For the text-containing cell, return its midpoint in (x, y) coordinate format. 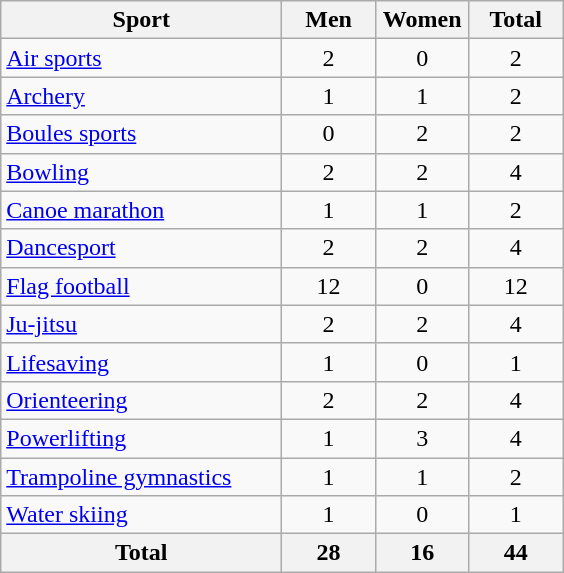
Lifesaving (142, 362)
Ju-jitsu (142, 324)
Boules sports (142, 134)
Bowling (142, 172)
Dancesport (142, 248)
Flag football (142, 286)
Orienteering (142, 400)
3 (422, 438)
Women (422, 20)
Powerlifting (142, 438)
Sport (142, 20)
16 (422, 553)
Men (329, 20)
Archery (142, 96)
Water skiing (142, 515)
Air sports (142, 58)
Trampoline gymnastics (142, 477)
44 (516, 553)
Canoe marathon (142, 210)
28 (329, 553)
